Capture the cell that displays the provided text and extract its (X, Y) central coordinate. 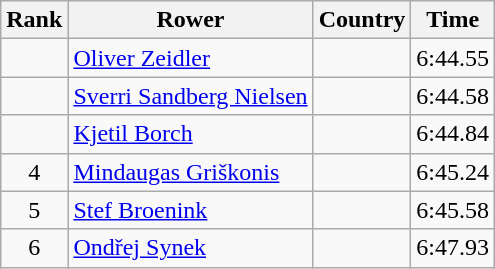
6:44.84 (453, 134)
Kjetil Borch (190, 134)
6:45.58 (453, 210)
6 (34, 248)
Time (453, 20)
Rank (34, 20)
Mindaugas Griškonis (190, 172)
Sverri Sandberg Nielsen (190, 96)
6:45.24 (453, 172)
6:44.58 (453, 96)
5 (34, 210)
4 (34, 172)
6:47.93 (453, 248)
Country (362, 20)
Stef Broenink (190, 210)
Oliver Zeidler (190, 58)
Rower (190, 20)
Ondřej Synek (190, 248)
6:44.55 (453, 58)
